Extract the [X, Y] coordinate from the center of the cell holding the provided text.  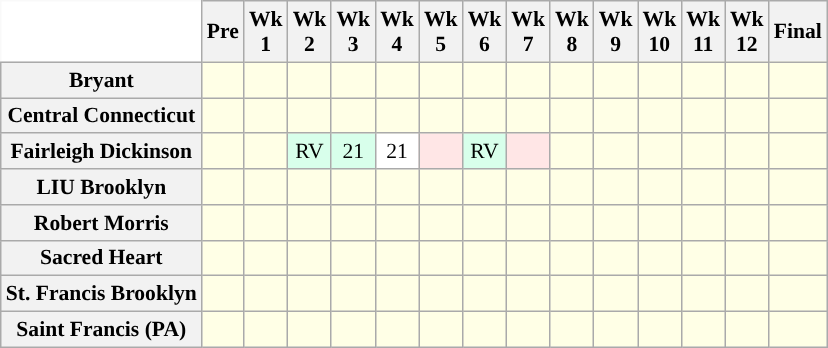
St. Francis Brooklyn [102, 294]
Fairleigh Dickinson [102, 152]
Final [798, 32]
Wk10 [660, 32]
Bryant [102, 80]
Wk11 [703, 32]
Pre [223, 32]
Saint Francis (PA) [102, 330]
Central Connecticut [102, 116]
Wk6 [485, 32]
Wk5 [441, 32]
Wk4 [397, 32]
LIU Brooklyn [102, 187]
Wk9 [616, 32]
Sacred Heart [102, 258]
Wk7 [528, 32]
Wk8 [572, 32]
Wk3 [353, 32]
Wk2 [310, 32]
Wk1 [266, 32]
Wk12 [747, 32]
Robert Morris [102, 223]
